Locate the cell with the specified text and output its [X, Y] center coordinate. 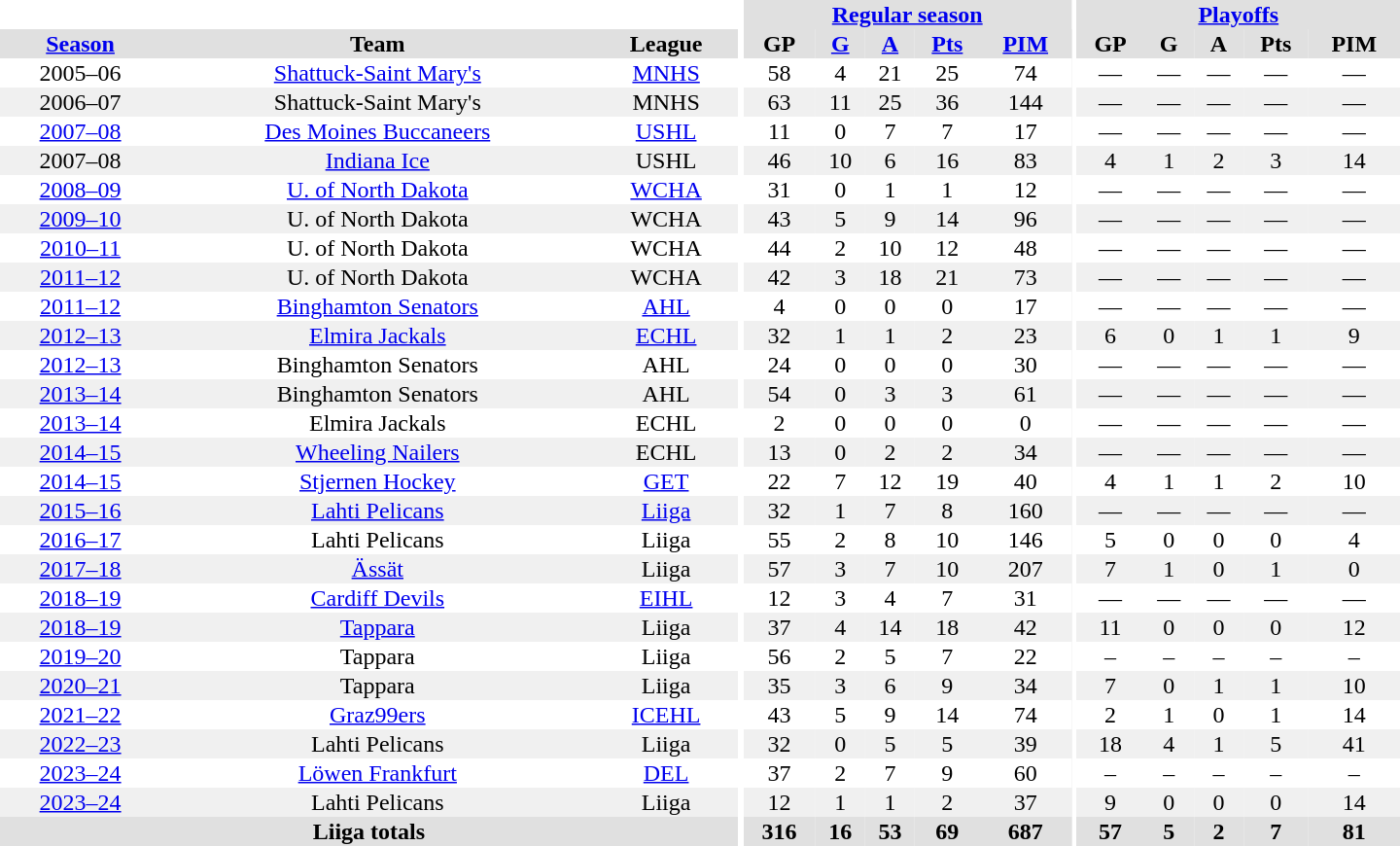
2022–23 [80, 744]
61 [1026, 394]
2005–06 [80, 73]
League [665, 44]
41 [1354, 744]
EIHL [665, 598]
GET [665, 481]
2009–10 [80, 219]
96 [1026, 219]
146 [1026, 540]
2019–20 [80, 656]
44 [780, 248]
2020–21 [80, 686]
Season [80, 44]
19 [947, 481]
53 [891, 831]
Graz99ers [377, 715]
30 [1026, 365]
2021–22 [80, 715]
24 [780, 365]
160 [1026, 511]
Playoffs [1239, 15]
35 [780, 686]
2015–16 [80, 511]
23 [1026, 335]
36 [947, 102]
ICEHL [665, 715]
55 [780, 540]
Liiga totals [369, 831]
13 [780, 452]
54 [780, 394]
Regular season [908, 15]
Team [377, 44]
Ässät [377, 569]
83 [1026, 160]
46 [780, 160]
Indiana Ice [377, 160]
144 [1026, 102]
60 [1026, 773]
2008–09 [80, 190]
Stjernen Hockey [377, 481]
Des Moines Buccaneers [377, 131]
39 [1026, 744]
58 [780, 73]
2006–07 [80, 102]
63 [780, 102]
687 [1026, 831]
40 [1026, 481]
73 [1026, 277]
2017–18 [80, 569]
56 [780, 656]
48 [1026, 248]
81 [1354, 831]
207 [1026, 569]
316 [780, 831]
69 [947, 831]
2010–11 [80, 248]
2016–17 [80, 540]
DEL [665, 773]
Wheeling Nailers [377, 452]
Löwen Frankfurt [377, 773]
Cardiff Devils [377, 598]
